Provide the (X, Y) coordinate of the cell's center where the given text is located.  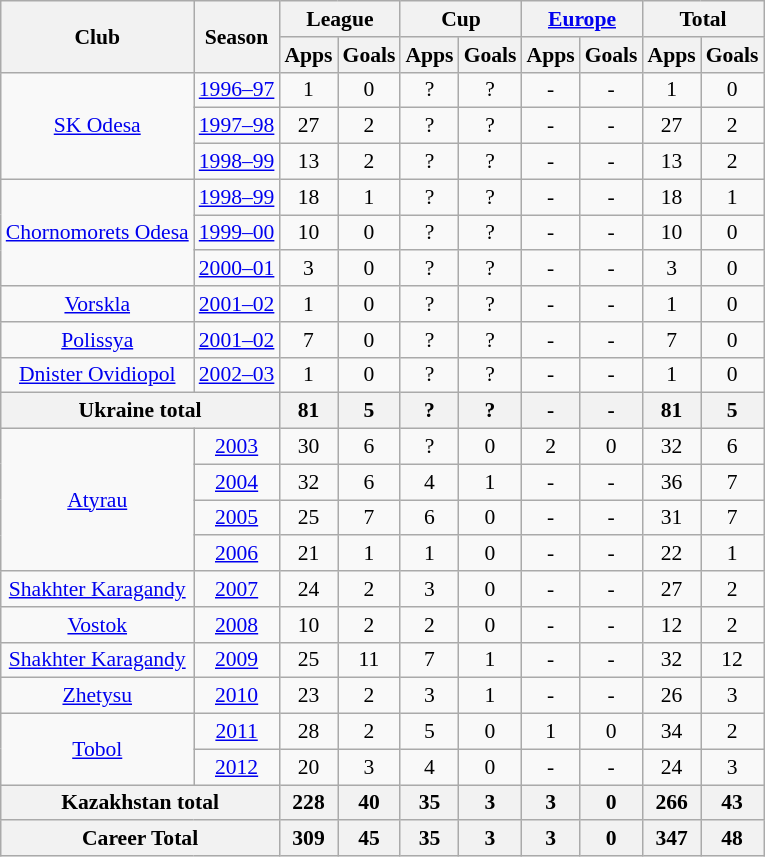
Vostok (98, 625)
Europe (582, 19)
228 (308, 803)
1996–97 (237, 90)
31 (672, 518)
Dnister Ovidiopol (98, 375)
League (340, 19)
48 (732, 839)
2010 (237, 696)
2012 (237, 767)
45 (370, 839)
Polissya (98, 340)
23 (308, 696)
2000–01 (237, 269)
1999–00 (237, 233)
Ukraine total (140, 411)
30 (308, 447)
SK Odesa (98, 126)
43 (732, 803)
Zhetysu (98, 696)
Chornomorets Odesa (98, 232)
34 (672, 732)
36 (672, 482)
2008 (237, 625)
266 (672, 803)
Club (98, 36)
Career Total (140, 839)
2003 (237, 447)
Vorskla (98, 304)
21 (308, 554)
2006 (237, 554)
2002–03 (237, 375)
40 (370, 803)
347 (672, 839)
2009 (237, 660)
2004 (237, 482)
Season (237, 36)
2005 (237, 518)
26 (672, 696)
1997–98 (237, 126)
Tobol (98, 750)
309 (308, 839)
22 (672, 554)
2011 (237, 732)
28 (308, 732)
Kazakhstan total (140, 803)
20 (308, 767)
Atyrau (98, 500)
Cup (460, 19)
2007 (237, 589)
11 (370, 660)
Total (704, 19)
